From the cell containing the given text, extract its center point as (x, y) coordinate. 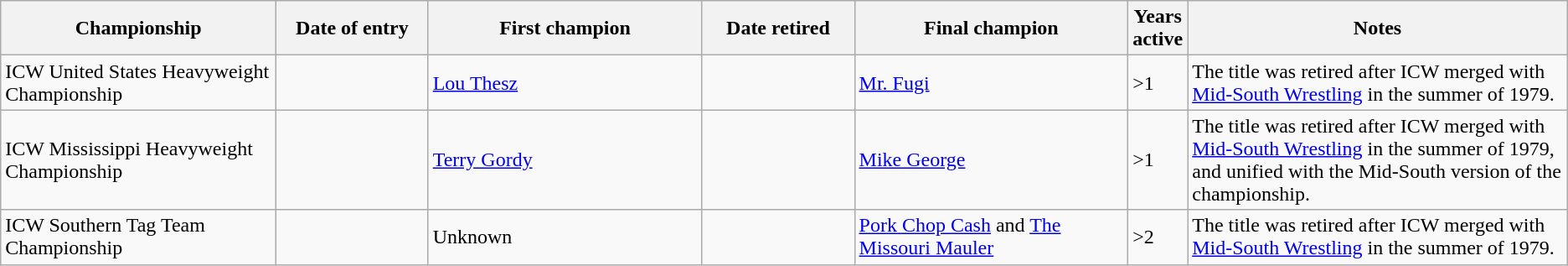
Lou Thesz (565, 82)
Final champion (992, 29)
Years active (1158, 29)
First champion (565, 29)
ICW Southern Tag Team Championship (139, 237)
ICW United States Heavyweight Championship (139, 82)
>2 (1158, 237)
Date of entry (353, 29)
Mr. Fugi (992, 82)
Date retired (778, 29)
Pork Chop Cash and The Missouri Mauler (992, 237)
ICW Mississippi Heavyweight Championship (139, 159)
Notes (1378, 29)
Unknown (565, 237)
Mike George (992, 159)
The title was retired after ICW merged with Mid-South Wrestling in the summer of 1979, and unified with the Mid-South version of the championship. (1378, 159)
Terry Gordy (565, 159)
Championship (139, 29)
